Provide the [x, y] coordinate of the cell's center where the given text is located.  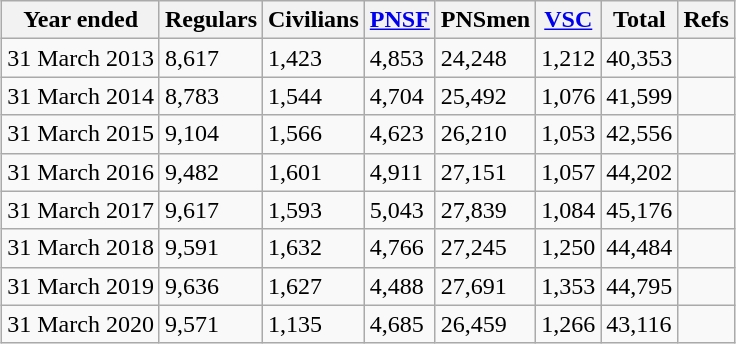
31 March 2017 [81, 210]
45,176 [640, 210]
27,245 [485, 248]
25,492 [485, 96]
1,266 [568, 324]
44,202 [640, 172]
1,212 [568, 58]
40,353 [640, 58]
4,685 [400, 324]
Civilians [314, 20]
1,632 [314, 248]
24,248 [485, 58]
4,488 [400, 286]
1,057 [568, 172]
1,053 [568, 134]
31 March 2018 [81, 248]
1,353 [568, 286]
4,911 [400, 172]
9,591 [210, 248]
Total [640, 20]
31 March 2016 [81, 172]
4,704 [400, 96]
PNSF [400, 20]
4,623 [400, 134]
1,566 [314, 134]
31 March 2013 [81, 58]
1,084 [568, 210]
PNSmen [485, 20]
9,104 [210, 134]
Year ended [81, 20]
44,795 [640, 286]
27,151 [485, 172]
44,484 [640, 248]
31 March 2015 [81, 134]
1,593 [314, 210]
9,636 [210, 286]
4,853 [400, 58]
1,250 [568, 248]
8,783 [210, 96]
27,691 [485, 286]
31 March 2019 [81, 286]
8,617 [210, 58]
31 March 2014 [81, 96]
Regulars [210, 20]
VSC [568, 20]
1,601 [314, 172]
1,544 [314, 96]
5,043 [400, 210]
43,116 [640, 324]
1,076 [568, 96]
41,599 [640, 96]
Refs [706, 20]
31 March 2020 [81, 324]
26,459 [485, 324]
1,627 [314, 286]
1,423 [314, 58]
4,766 [400, 248]
1,135 [314, 324]
42,556 [640, 134]
9,617 [210, 210]
9,482 [210, 172]
27,839 [485, 210]
9,571 [210, 324]
26,210 [485, 134]
